Capture the cell that displays the provided text and extract its [X, Y] central coordinate. 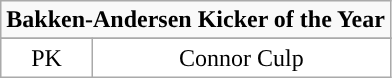
Connor Culp [241, 58]
Bakken-Andersen Kicker of the Year [196, 20]
PK [47, 58]
